Pinpoint the cell where the given text exists, returning its (x, y) midpoint coordinate. 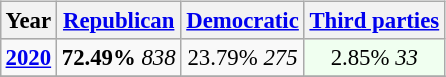
Republican (118, 21)
2020 (28, 58)
72.49% 838 (118, 58)
Democratic (242, 21)
Year (28, 21)
23.79% 275 (242, 58)
2.85% 33 (374, 58)
Third parties (374, 21)
